Extract the (x, y) coordinate from the center of the cell holding the provided text.  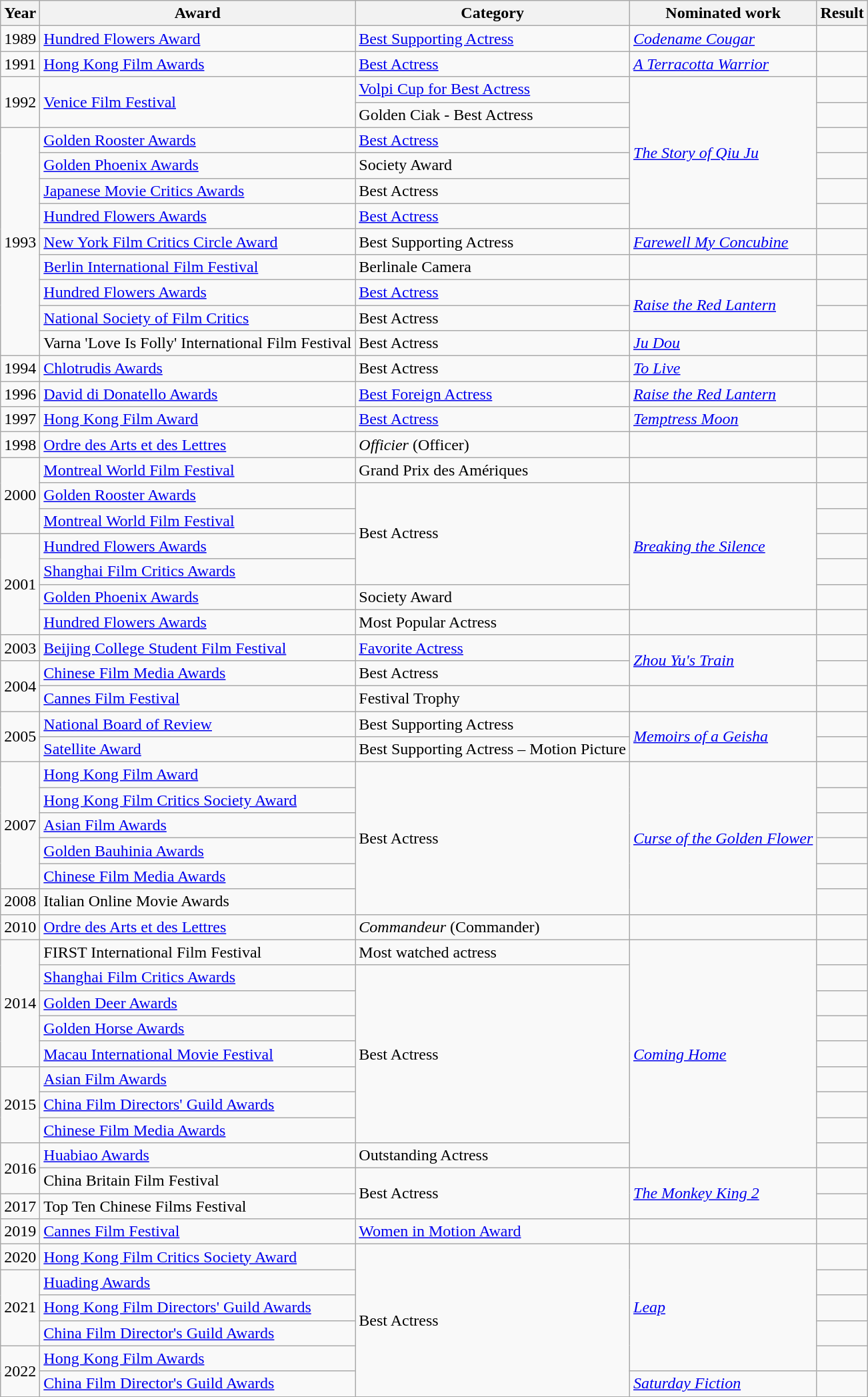
Most Popular Actress (493, 622)
Best Foreign Actress (493, 394)
Chlotrudis Awards (197, 369)
Zhou Yu's Train (723, 660)
1993 (20, 241)
Coming Home (723, 1054)
1992 (20, 102)
1994 (20, 369)
Golden Ciak - Best Actress (493, 115)
2000 (20, 495)
Temptress Moon (723, 419)
The Monkey King 2 (723, 1194)
Golden Horse Awards (197, 1028)
Berlinale Camera (493, 267)
New York Film Critics Circle Award (197, 241)
2014 (20, 1003)
2003 (20, 647)
David di Donatello Awards (197, 394)
2008 (20, 902)
Award (197, 13)
2017 (20, 1206)
2022 (20, 1371)
Best Supporting Actress – Motion Picture (493, 750)
Golden Deer Awards (197, 1003)
2007 (20, 826)
Category (493, 13)
1997 (20, 419)
China Film Directors' Guild Awards (197, 1104)
Officier (Officer) (493, 445)
China Britain Film Festival (197, 1181)
Top Ten Chinese Films Festival (197, 1206)
Huabiao Awards (197, 1156)
The Story of Qiu Ju (723, 153)
Festival Trophy (493, 698)
Outstanding Actress (493, 1156)
Year (20, 13)
Memoirs of a Geisha (723, 736)
2010 (20, 927)
Golden Bauhinia Awards (197, 851)
Volpi Cup for Best Actress (493, 89)
Nominated work (723, 13)
1989 (20, 39)
Favorite Actress (493, 647)
To Live (723, 369)
Women in Motion Award (493, 1232)
Most watched actress (493, 952)
2021 (20, 1308)
1998 (20, 445)
2005 (20, 736)
Macau International Movie Festival (197, 1054)
FIRST International Film Festival (197, 952)
Hundred Flowers Award (197, 39)
Japanese Movie Critics Awards (197, 191)
Codename Cougar (723, 39)
Hong Kong Film Directors' Guild Awards (197, 1308)
2019 (20, 1232)
National Society of Film Critics (197, 318)
Curse of the Golden Flower (723, 838)
Breaking the Silence (723, 546)
Farewell My Concubine (723, 241)
Berlin International Film Festival (197, 267)
Varna 'Love Is Folly' International Film Festival (197, 343)
Beijing College Student Film Festival (197, 647)
Leap (723, 1308)
Ju Dou (723, 343)
2001 (20, 584)
1996 (20, 394)
Satellite Award (197, 750)
2015 (20, 1104)
Grand Prix des Amériques (493, 470)
Venice Film Festival (197, 102)
A Terracotta Warrior (723, 64)
2016 (20, 1168)
2020 (20, 1257)
Commandeur (Commander) (493, 927)
1991 (20, 64)
National Board of Review (197, 724)
Saturday Fiction (723, 1384)
2004 (20, 685)
Result (842, 13)
Huading Awards (197, 1282)
Italian Online Movie Awards (197, 902)
